Determine the (x, y) coordinate at the center of the cell enclosing the given text.  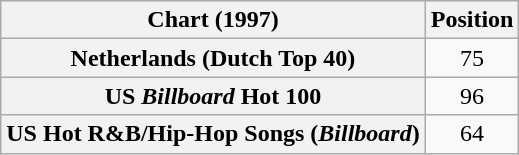
Netherlands (Dutch Top 40) (213, 58)
96 (472, 96)
Chart (1997) (213, 20)
US Hot R&B/Hip-Hop Songs (Billboard) (213, 134)
Position (472, 20)
64 (472, 134)
75 (472, 58)
US Billboard Hot 100 (213, 96)
